Detect which cell encompasses the target text, then output its [X, Y] center coordinate. 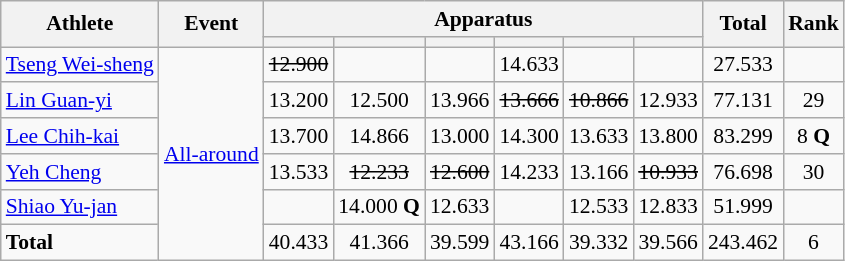
12.500 [379, 101]
77.131 [743, 101]
8 Q [814, 136]
Event [212, 24]
43.166 [528, 243]
12.900 [298, 65]
10.933 [668, 172]
Lee Chih-kai [80, 136]
12.533 [598, 207]
76.698 [743, 172]
Shiao Yu-jan [80, 207]
14.866 [379, 136]
14.000 Q [379, 207]
Yeh Cheng [80, 172]
13.000 [460, 136]
12.233 [379, 172]
14.300 [528, 136]
243.462 [743, 243]
51.999 [743, 207]
14.233 [528, 172]
Lin Guan-yi [80, 101]
41.366 [379, 243]
13.700 [298, 136]
13.633 [598, 136]
39.332 [598, 243]
6 [814, 243]
Rank [814, 24]
13.966 [460, 101]
13.666 [528, 101]
Tseng Wei-sheng [80, 65]
12.833 [668, 207]
Athlete [80, 24]
29 [814, 101]
13.533 [298, 172]
30 [814, 172]
13.800 [668, 136]
13.166 [598, 172]
39.566 [668, 243]
12.933 [668, 101]
12.600 [460, 172]
Apparatus [484, 19]
14.633 [528, 65]
40.433 [298, 243]
13.200 [298, 101]
12.633 [460, 207]
39.599 [460, 243]
27.533 [743, 65]
All-around [212, 154]
83.299 [743, 136]
10.866 [598, 101]
